Capture the cell that displays the provided text and extract its [X, Y] central coordinate. 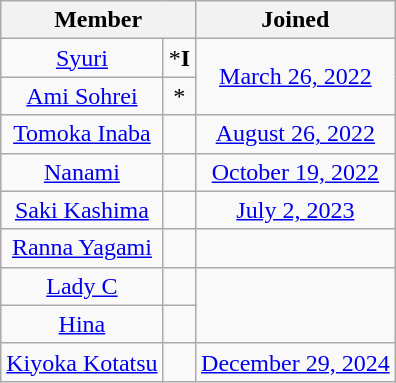
Tomoka Inaba [82, 134]
December 29, 2024 [296, 362]
March 26, 2022 [296, 77]
Hina [82, 324]
October 19, 2022 [296, 172]
Member [98, 20]
*I [179, 58]
Ranna Yagami [82, 248]
Nanami [82, 172]
Saki Kashima [82, 210]
Syuri [82, 58]
Kiyoka Kotatsu [82, 362]
August 26, 2022 [296, 134]
Joined [296, 20]
Lady C [82, 286]
Ami Sohrei [82, 96]
* [179, 96]
July 2, 2023 [296, 210]
